Identify which cell holds the provided text, then report its [X, Y] central coordinate. 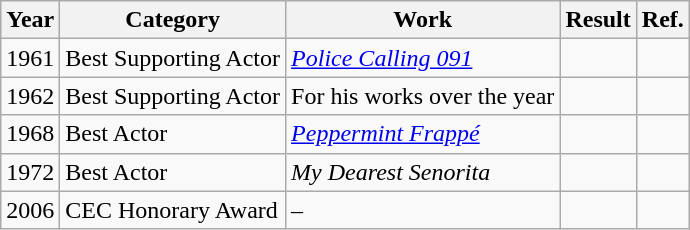
My Dearest Senorita [423, 172]
For his works over the year [423, 96]
Category [173, 20]
Police Calling 091 [423, 58]
– [423, 210]
Year [30, 20]
1972 [30, 172]
CEC Honorary Award [173, 210]
Peppermint Frappé [423, 134]
1968 [30, 134]
2006 [30, 210]
1962 [30, 96]
Ref. [662, 20]
1961 [30, 58]
Work [423, 20]
Result [598, 20]
